Locate the cell with the specified text and output its (x, y) center coordinate. 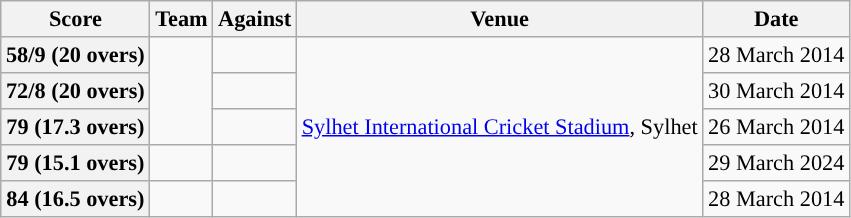
79 (17.3 overs) (76, 126)
84 (16.5 overs) (76, 198)
Against (255, 19)
26 March 2014 (776, 126)
72/8 (20 overs) (76, 90)
79 (15.1 overs) (76, 162)
30 March 2014 (776, 90)
Team (182, 19)
58/9 (20 overs) (76, 55)
Sylhet International Cricket Stadium, Sylhet (499, 127)
Date (776, 19)
29 March 2024 (776, 162)
Venue (499, 19)
Score (76, 19)
